For the text-containing cell, return its midpoint in [x, y] coordinate format. 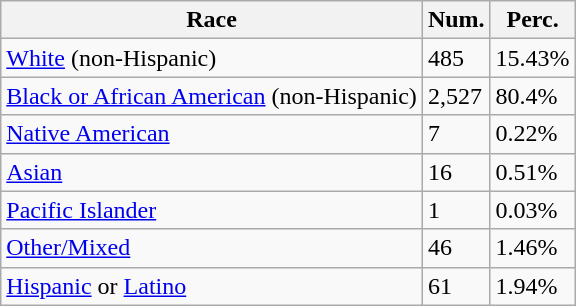
0.22% [532, 134]
0.03% [532, 210]
White (non-Hispanic) [212, 58]
80.4% [532, 96]
7 [456, 134]
Race [212, 20]
16 [456, 172]
Num. [456, 20]
Other/Mixed [212, 248]
Native American [212, 134]
0.51% [532, 172]
2,527 [456, 96]
15.43% [532, 58]
1 [456, 210]
1.46% [532, 248]
Asian [212, 172]
485 [456, 58]
46 [456, 248]
Hispanic or Latino [212, 286]
61 [456, 286]
1.94% [532, 286]
Perc. [532, 20]
Pacific Islander [212, 210]
Black or African American (non-Hispanic) [212, 96]
